From the cell containing the given text, extract its center point as (x, y) coordinate. 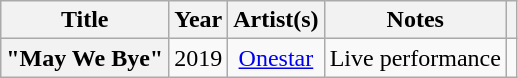
Live performance (415, 58)
Artist(s) (276, 20)
2019 (198, 58)
Onestar (276, 58)
Notes (415, 20)
"May We Bye" (85, 58)
Title (85, 20)
Year (198, 20)
